Detect which cell encompasses the target text, then output its [X, Y] center coordinate. 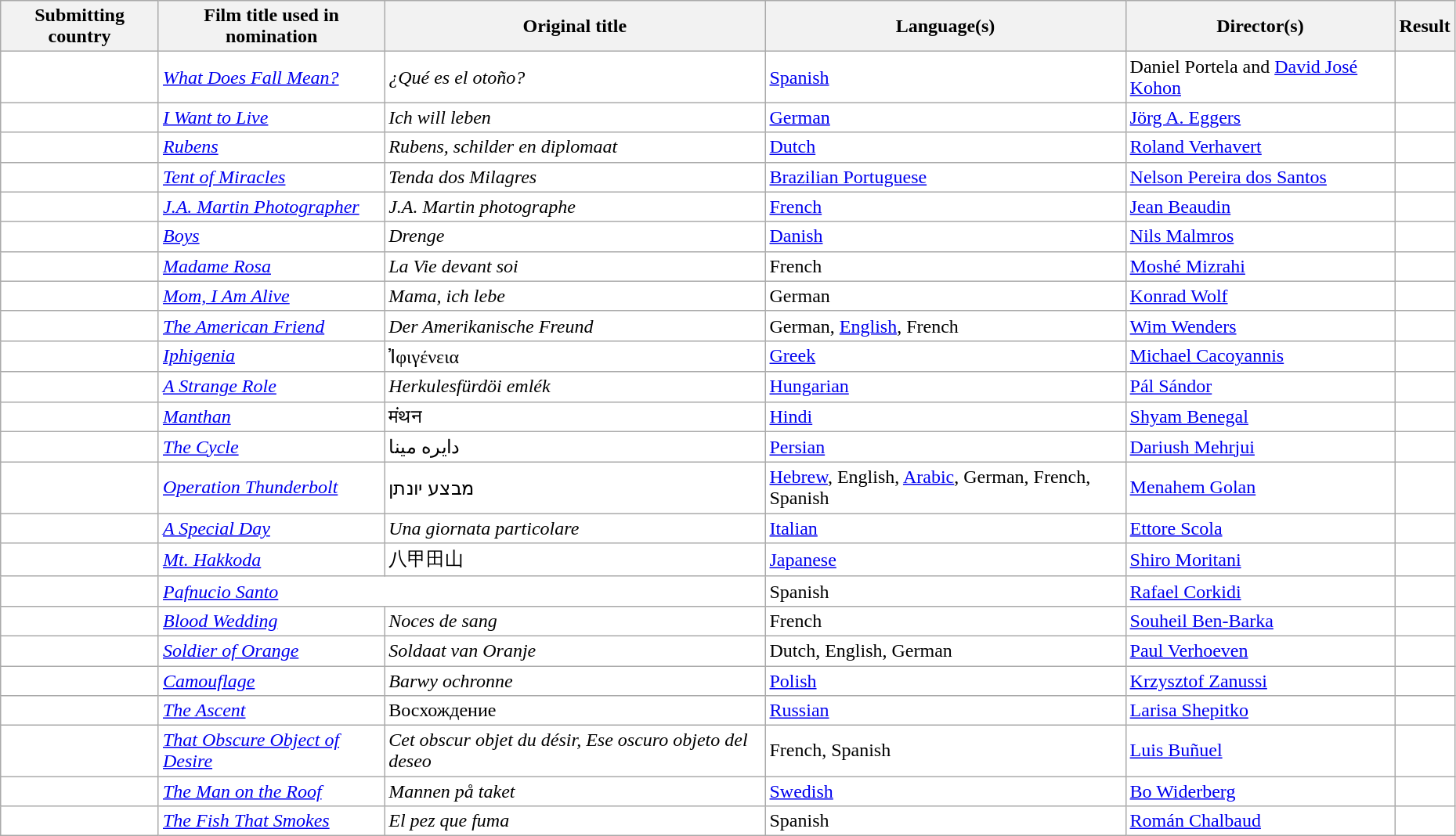
Souheil Ben-Barka [1260, 621]
Brazilian Portuguese [945, 177]
Hindi [945, 416]
Moshé Mizrahi [1260, 266]
Language(s) [945, 27]
French, Spanish [945, 751]
Nelson Pereira dos Santos [1260, 177]
Rubens [271, 147]
Shyam Benegal [1260, 416]
Barwy ochronne [575, 680]
Film title used in nomination [271, 27]
J.A. Martin photographe [575, 207]
Pál Sándor [1260, 387]
El pez que fuma [575, 821]
J.A. Martin Photographer [271, 207]
The Fish That Smokes [271, 821]
Russian [945, 711]
Bo Widerberg [1260, 791]
Camouflage [271, 680]
Iphigenia [271, 356]
La Vie devant soi [575, 266]
Boys [271, 236]
Una giornata particolare [575, 528]
Mom, I Am Alive [271, 296]
Pafnucio Santo [462, 591]
מבצע יונתן [575, 488]
Blood Wedding [271, 621]
I Want to Live [271, 117]
Italian [945, 528]
دايره مينا [575, 447]
A Strange Role [271, 387]
八甲田山 [575, 560]
Operation Thunderbolt [271, 488]
Konrad Wolf [1260, 296]
German, English, French [945, 326]
Japanese [945, 560]
That Obscure Object of Desire [271, 751]
Román Chalbaud [1260, 821]
Manthan [271, 416]
Original title [575, 27]
Ettore Scola [1260, 528]
Dutch, English, German [945, 650]
The American Friend [271, 326]
The Ascent [271, 711]
What Does Fall Mean? [271, 77]
Daniel Portela and David José Kohon [1260, 77]
Shiro Moritani [1260, 560]
Danish [945, 236]
The Cycle [271, 447]
Michael Cacoyannis [1260, 356]
Herkulesfürdöi emlék [575, 387]
Cet obscur objet du désir, Ese oscuro objeto del deseo [575, 751]
Der Amerikanische Freund [575, 326]
Hungarian [945, 387]
Greek [945, 356]
Mt. Hakkoda [271, 560]
Восхождение [575, 711]
Jörg A. Eggers [1260, 117]
Soldier of Orange [271, 650]
Polish [945, 680]
Noces de sang [575, 621]
Soldaat van Oranje [575, 650]
Ich will leben [575, 117]
Krzysztof Zanussi [1260, 680]
Dutch [945, 147]
Mannen på taket [575, 791]
Paul Verhoeven [1260, 650]
Ἰφιγένεια [575, 356]
Result [1425, 27]
¿Qué es el otoño? [575, 77]
Madame Rosa [271, 266]
Submitting country [80, 27]
Roland Verhavert [1260, 147]
Director(s) [1260, 27]
Persian [945, 447]
Tent of Miracles [271, 177]
Larisa Shepitko [1260, 711]
Drenge [575, 236]
Jean Beaudin [1260, 207]
Luis Buñuel [1260, 751]
Rafael Corkidi [1260, 591]
मंथन [575, 416]
Mama, ich lebe [575, 296]
Rubens, schilder en diplomaat [575, 147]
A Special Day [271, 528]
Wim Wenders [1260, 326]
The Man on the Roof [271, 791]
Tenda dos Milagres [575, 177]
Nils Malmros [1260, 236]
Menahem Golan [1260, 488]
Dariush Mehrjui [1260, 447]
Swedish [945, 791]
Hebrew, English, Arabic, German, French, Spanish [945, 488]
